Search for the cell housing the specified text and yield its (X, Y) center coordinate. 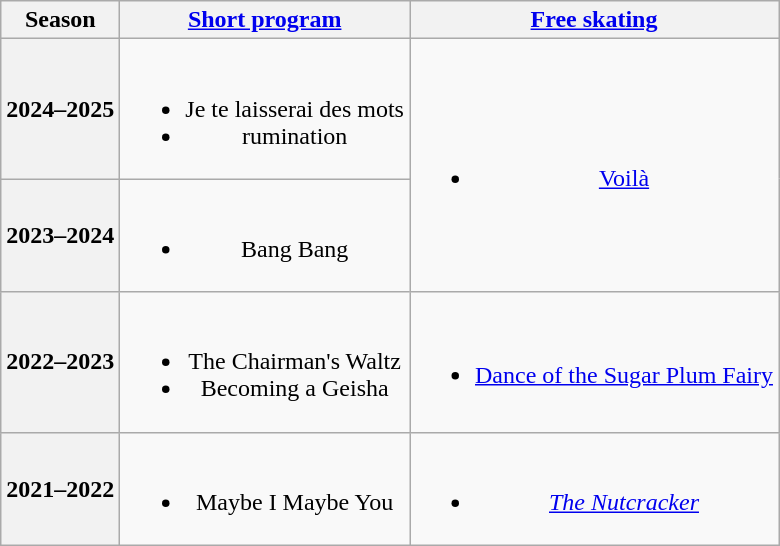
Voilà (594, 166)
Free skating (594, 20)
2021–2022 (60, 488)
Short program (265, 20)
Dance of the Sugar Plum Fairy (594, 362)
The Chairman's WaltzBecoming a Geisha (265, 362)
Bang Bang (265, 236)
2024–2025 (60, 109)
Season (60, 20)
Maybe I Maybe You (265, 488)
2022–2023 (60, 362)
2023–2024 (60, 236)
Je te laisserai des mots rumination (265, 109)
The Nutcracker (594, 488)
